From the cell containing the given text, extract its center point as (x, y) coordinate. 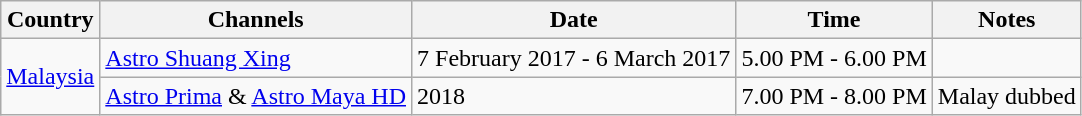
5.00 PM - 6.00 PM (834, 58)
Astro Shuang Xing (256, 58)
7 February 2017 - 6 March 2017 (574, 58)
Malay dubbed (1006, 96)
Channels (256, 20)
Date (574, 20)
2018 (574, 96)
Notes (1006, 20)
Malaysia (50, 77)
Time (834, 20)
Country (50, 20)
7.00 PM - 8.00 PM (834, 96)
Astro Prima & Astro Maya HD (256, 96)
